From the cell containing the given text, extract its center point as (x, y) coordinate. 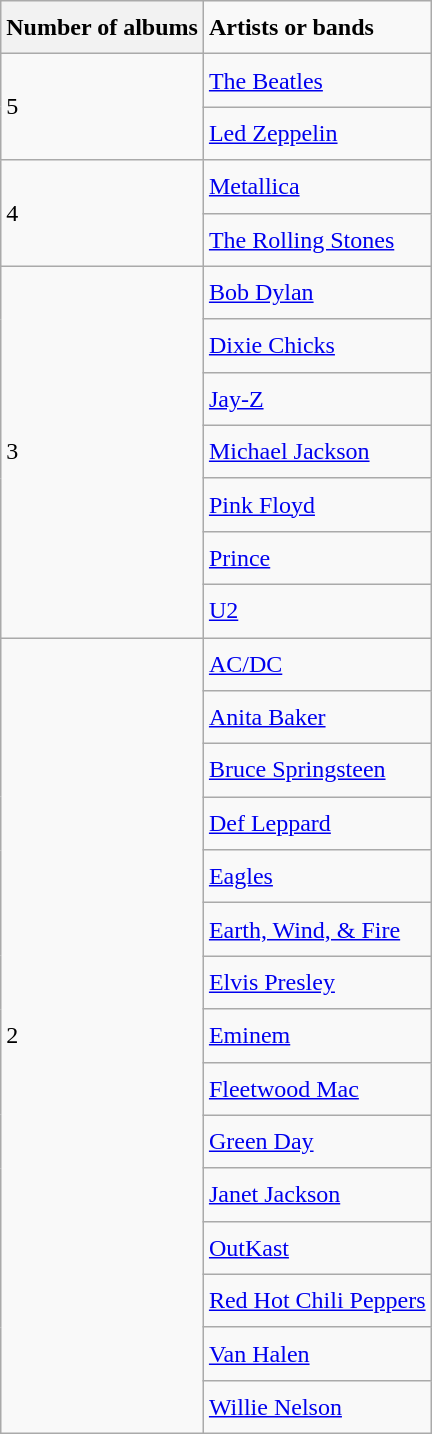
The Beatles (317, 80)
Led Zeppelin (317, 134)
Eminem (317, 1036)
Green Day (317, 1142)
Anita Baker (317, 718)
3 (102, 452)
Number of albums (102, 28)
Janet Jackson (317, 1194)
Def Leppard (317, 824)
Earth, Wind, & Fire (317, 930)
OutKast (317, 1248)
The Rolling Stones (317, 240)
5 (102, 107)
Van Halen (317, 1354)
AC/DC (317, 664)
Dixie Chicks (317, 346)
Willie Nelson (317, 1406)
Prince (317, 558)
Fleetwood Mac (317, 1088)
Bruce Springsteen (317, 770)
Red Hot Chili Peppers (317, 1300)
Artists or bands (317, 28)
Jay-Z (317, 398)
U2 (317, 610)
Eagles (317, 876)
Metallica (317, 186)
Pink Floyd (317, 504)
Michael Jackson (317, 452)
2 (102, 1036)
4 (102, 213)
Elvis Presley (317, 982)
Bob Dylan (317, 292)
